Capture the cell that displays the provided text and extract its [X, Y] central coordinate. 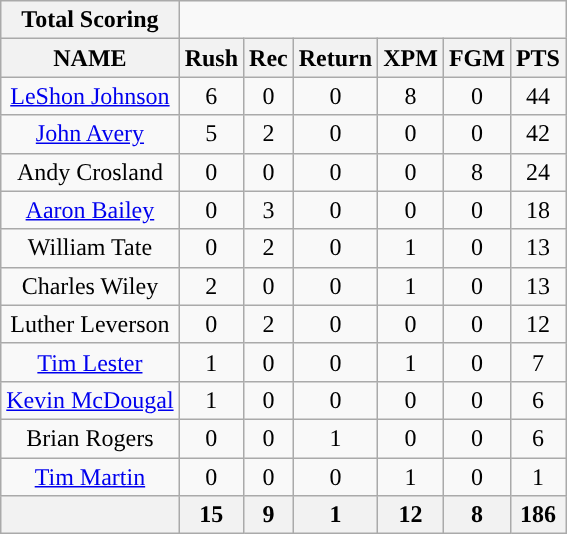
Charles Wiley [90, 286]
Andy Crosland [90, 172]
15 [211, 515]
186 [538, 515]
PTS [538, 58]
Tim Martin [90, 477]
9 [269, 515]
Rush [211, 58]
LeShon Johnson [90, 96]
John Avery [90, 134]
5 [211, 134]
Aaron Bailey [90, 210]
24 [538, 172]
NAME [90, 58]
Total Scoring [90, 20]
Rec [269, 58]
William Tate [90, 248]
Luther Leverson [90, 324]
Kevin McDougal [90, 400]
3 [269, 210]
7 [538, 362]
Tim Lester [90, 362]
Return [335, 58]
XPM [411, 58]
42 [538, 134]
Brian Rogers [90, 438]
18 [538, 210]
FGM [476, 58]
44 [538, 96]
